Provide the (X, Y) coordinate of the cell's center where the given text is located.  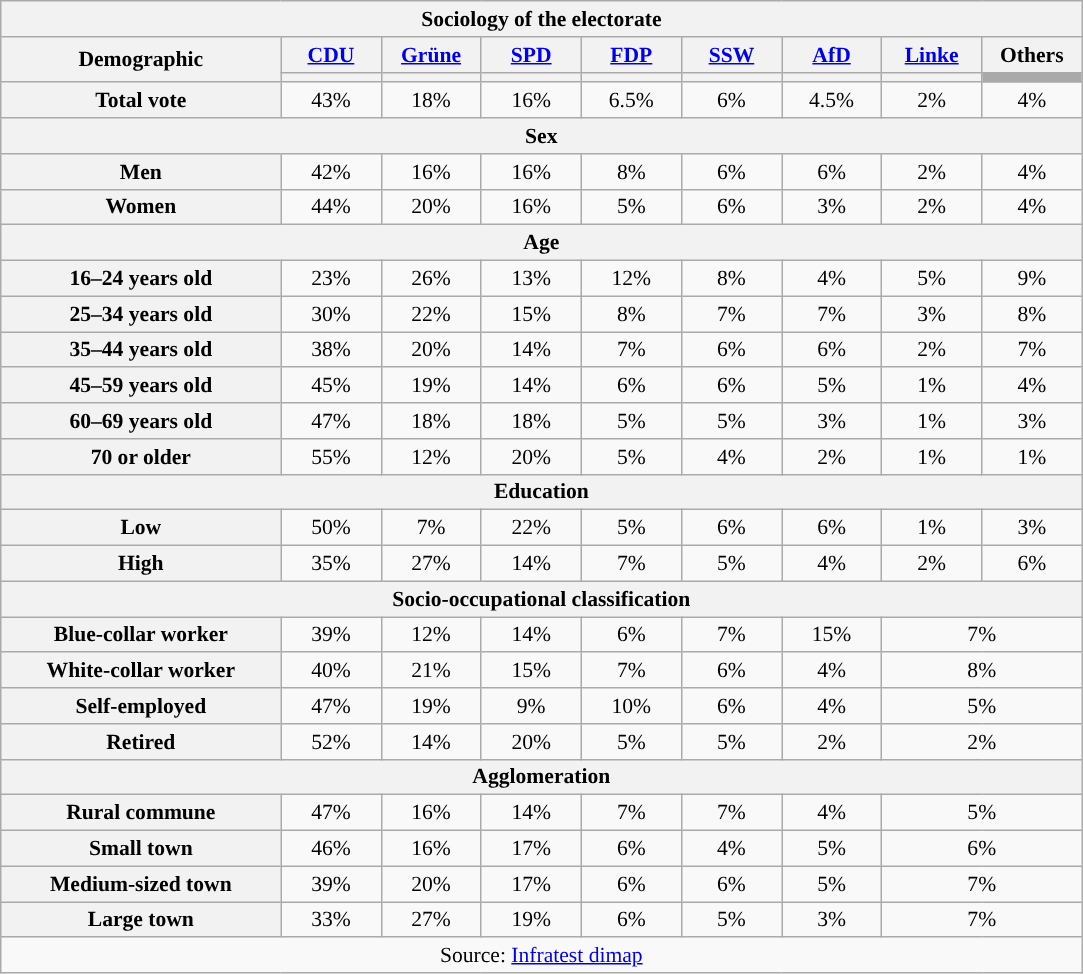
26% (431, 279)
60–69 years old (141, 421)
CDU (331, 55)
Source: Infratest dimap (542, 956)
Sex (542, 136)
Sociology of the electorate (542, 19)
Socio-occupational classification (542, 599)
Retired (141, 742)
Blue-collar worker (141, 635)
Small town (141, 849)
SSW (731, 55)
4.5% (832, 101)
40% (331, 671)
45–59 years old (141, 386)
35% (331, 564)
Education (542, 492)
Total vote (141, 101)
Grüne (431, 55)
25–34 years old (141, 314)
55% (331, 457)
43% (331, 101)
Large town (141, 920)
Others (1032, 55)
AfD (832, 55)
13% (531, 279)
46% (331, 849)
35–44 years old (141, 350)
Women (141, 207)
10% (631, 706)
White-collar worker (141, 671)
High (141, 564)
30% (331, 314)
Low (141, 528)
21% (431, 671)
6.5% (631, 101)
Self-employed (141, 706)
52% (331, 742)
42% (331, 172)
SPD (531, 55)
45% (331, 386)
70 or older (141, 457)
FDP (631, 55)
50% (331, 528)
23% (331, 279)
Age (542, 243)
Agglomeration (542, 777)
44% (331, 207)
16–24 years old (141, 279)
Rural commune (141, 813)
38% (331, 350)
Demographic (141, 60)
Linke (932, 55)
33% (331, 920)
Men (141, 172)
Medium-sized town (141, 884)
